From the cell containing the given text, extract its center point as [x, y] coordinate. 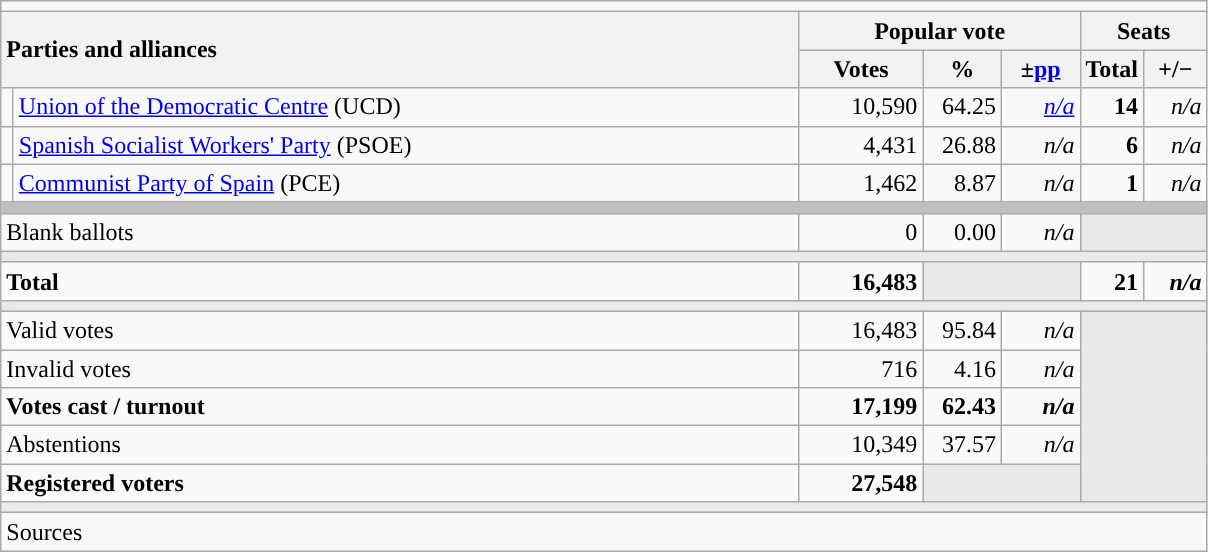
Seats [1144, 31]
Invalid votes [400, 369]
37.57 [962, 445]
10,590 [861, 107]
Spanish Socialist Workers' Party (PSOE) [406, 145]
Parties and alliances [400, 50]
0.00 [962, 232]
Valid votes [400, 330]
26.88 [962, 145]
21 [1112, 281]
4.16 [962, 369]
Votes [861, 69]
17,199 [861, 407]
Abstentions [400, 445]
6 [1112, 145]
Communist Party of Spain (PCE) [406, 183]
+/− [1176, 69]
Sources [604, 532]
95.84 [962, 330]
1 [1112, 183]
27,548 [861, 483]
Registered voters [400, 483]
8.87 [962, 183]
1,462 [861, 183]
Votes cast / turnout [400, 407]
14 [1112, 107]
4,431 [861, 145]
0 [861, 232]
64.25 [962, 107]
716 [861, 369]
% [962, 69]
62.43 [962, 407]
10,349 [861, 445]
Blank ballots [400, 232]
Popular vote [940, 31]
Union of the Democratic Centre (UCD) [406, 107]
±pp [1040, 69]
